Return the (X, Y) coordinate for the center point of the cell that contains the specified text.  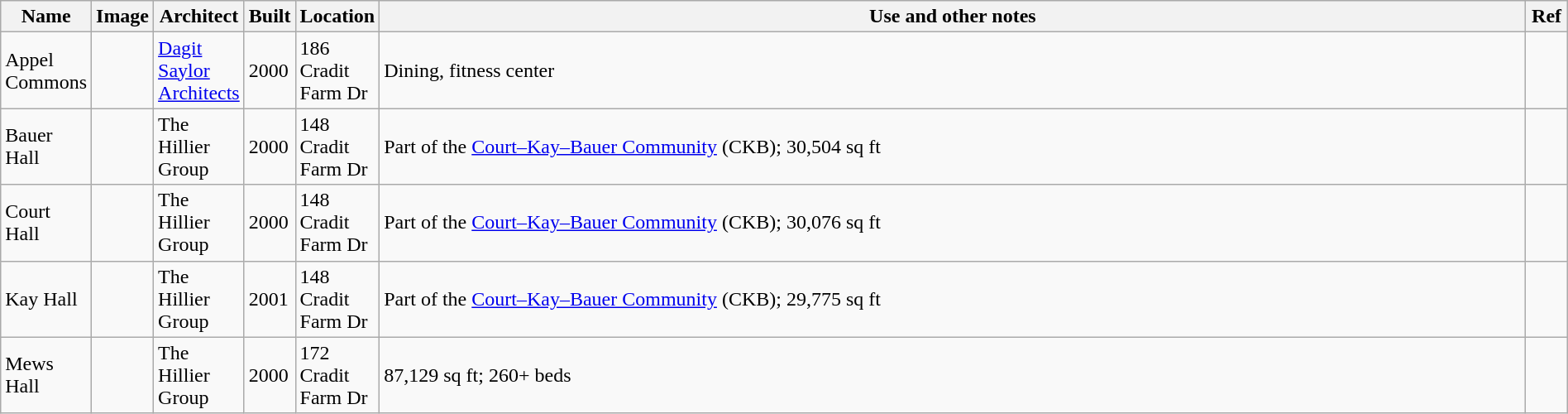
Built (270, 17)
Dagit Saylor Architects (199, 70)
Part of the Court–Kay–Bauer Community (CKB); 29,775 sq ft (953, 299)
Part of the Court–Kay–Bauer Community (CKB); 30,504 sq ft (953, 147)
2001 (270, 299)
186 Cradit Farm Dr (337, 70)
Architect (199, 17)
Bauer Hall (46, 147)
Dining, fitness center (953, 70)
Name (46, 17)
Part of the Court–Kay–Bauer Community (CKB); 30,076 sq ft (953, 223)
Court Hall (46, 223)
87,129 sq ft; 260+ beds (953, 375)
Kay Hall (46, 299)
Appel Commons (46, 70)
172 Cradit Farm Dr (337, 375)
Use and other notes (953, 17)
Mews Hall (46, 375)
Image (122, 17)
Ref (1546, 17)
Location (337, 17)
